Return the (X, Y) coordinate for the center point of the cell that contains the specified text.  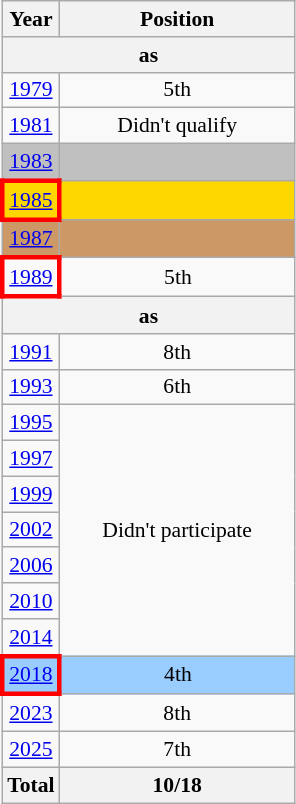
1985 (30, 200)
1995 (30, 423)
1979 (30, 90)
1991 (30, 352)
1987 (30, 238)
2014 (30, 638)
1989 (30, 278)
7th (178, 750)
2018 (30, 676)
10/18 (178, 785)
2006 (30, 566)
1993 (30, 387)
4th (178, 676)
1983 (30, 162)
2023 (30, 714)
2025 (30, 750)
Didn't participate (178, 530)
1999 (30, 494)
1981 (30, 126)
Position (178, 19)
Year (30, 19)
2002 (30, 530)
1997 (30, 459)
Didn't qualify (178, 126)
2010 (30, 601)
6th (178, 387)
Total (30, 785)
